Search for the cell housing the specified text and yield its [x, y] center coordinate. 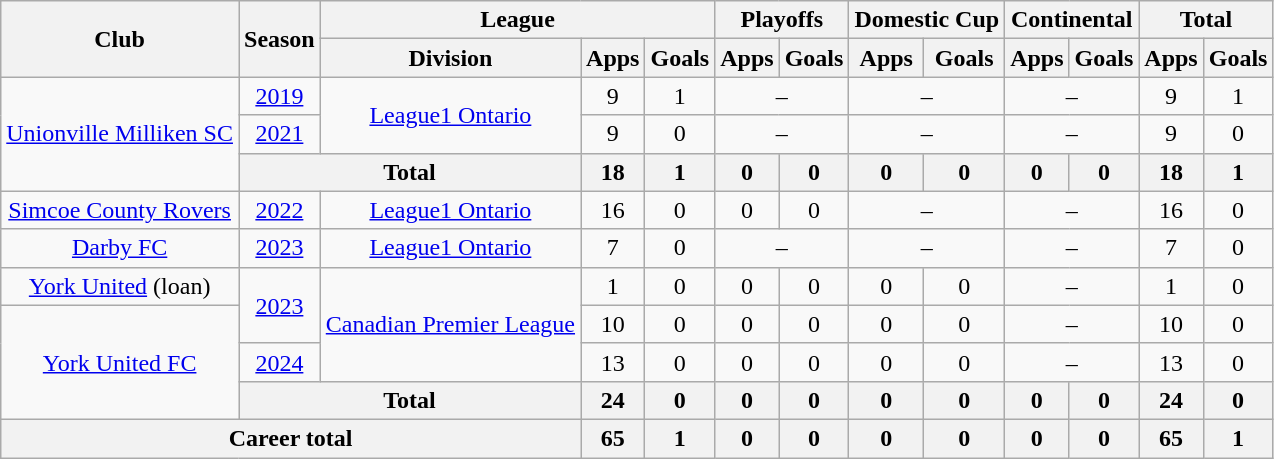
Unionville Milliken SC [120, 134]
Canadian Premier League [450, 324]
2024 [279, 362]
2022 [279, 210]
2019 [279, 96]
York United (loan) [120, 286]
Playoffs [782, 20]
Club [120, 39]
2021 [279, 134]
Simcoe County Rovers [120, 210]
Continental [1072, 20]
Darby FC [120, 248]
York United FC [120, 362]
Season [279, 39]
League [517, 20]
Career total [291, 438]
Domestic Cup [927, 20]
Division [450, 58]
